Find where the given text appears and provide that cell's center as [x, y] coordinate. 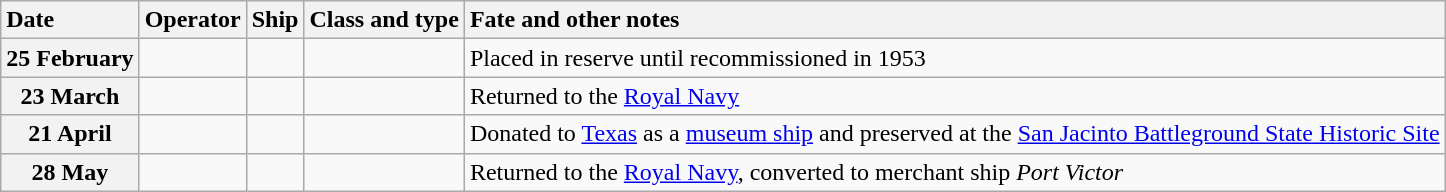
Returned to the Royal Navy, converted to merchant ship Port Victor [954, 172]
Donated to Texas as a museum ship and preserved at the San Jacinto Battleground State Historic Site [954, 134]
Operator [192, 20]
Date [70, 20]
Returned to the Royal Navy [954, 96]
Placed in reserve until recommissioned in 1953 [954, 58]
Fate and other notes [954, 20]
25 February [70, 58]
Ship [275, 20]
Class and type [384, 20]
21 April [70, 134]
23 March [70, 96]
28 May [70, 172]
